Return (X, Y) of the center of cell containing provided text 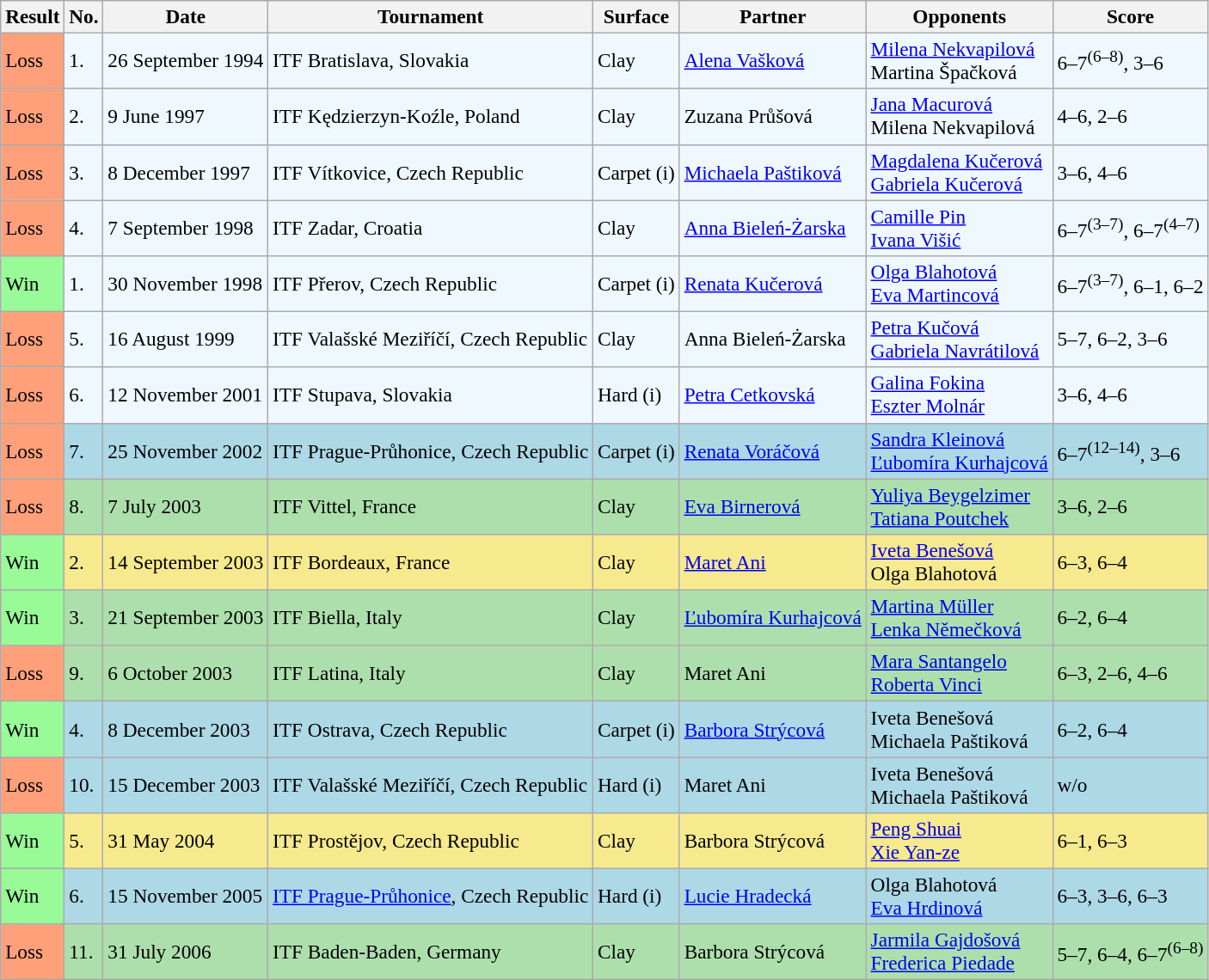
ITF Kędzierzyn-Koźle, Poland (431, 117)
6 October 2003 (186, 674)
Date (186, 16)
6–7(6–8), 3–6 (1130, 60)
15 November 2005 (186, 896)
Iveta Benešová Olga Blahotová (960, 562)
31 May 2004 (186, 841)
6–1, 6–3 (1130, 841)
Petra Cetkovská (772, 395)
16 August 1999 (186, 339)
Partner (772, 16)
ITF Zadar, Croatia (431, 227)
21 September 2003 (186, 617)
Lucie Hradecká (772, 896)
6–7(3–7), 6–1, 6–2 (1130, 284)
Tournament (431, 16)
Magdalena Kučerová Gabriela Kučerová (960, 172)
ITF Vittel, France (431, 505)
8. (84, 505)
Renata Kučerová (772, 284)
ITF Latina, Italy (431, 674)
ITF Přerov, Czech Republic (431, 284)
6–7(3–7), 6–7(4–7) (1130, 227)
8 December 2003 (186, 729)
ITF Prostějov, Czech Republic (431, 841)
Eva Birnerová (772, 505)
6–3, 3–6, 6–3 (1130, 896)
ITF Baden-Baden, Germany (431, 952)
Camille Pin Ivana Višić (960, 227)
Alena Vašková (772, 60)
Yuliya Beygelzimer Tatiana Poutchek (960, 505)
w/o (1130, 784)
31 July 2006 (186, 952)
ITF Ostrava, Czech Republic (431, 729)
6–7(12–14), 3–6 (1130, 450)
Milena Nekvapilová Martina Špačková (960, 60)
10. (84, 784)
9. (84, 674)
ITF Stupava, Slovakia (431, 395)
8 December 1997 (186, 172)
Michaela Paštiková (772, 172)
6–3, 2–6, 4–6 (1130, 674)
Ľubomíra Kurhajcová (772, 617)
Opponents (960, 16)
11. (84, 952)
30 November 1998 (186, 284)
Galina Fokina Eszter Molnár (960, 395)
5–7, 6–2, 3–6 (1130, 339)
Jana Macurová Milena Nekvapilová (960, 117)
ITF Biella, Italy (431, 617)
9 June 1997 (186, 117)
ITF Bratislava, Slovakia (431, 60)
Renata Voráčová (772, 450)
Jarmila Gajdošová Frederica Piedade (960, 952)
7 July 2003 (186, 505)
4–6, 2–6 (1130, 117)
No. (84, 16)
Olga Blahotová Eva Hrdinová (960, 896)
25 November 2002 (186, 450)
26 September 1994 (186, 60)
7 September 1998 (186, 227)
5–7, 6–4, 6–7(6–8) (1130, 952)
Martina Müller Lenka Němečková (960, 617)
Petra Kučová Gabriela Navrátilová (960, 339)
14 September 2003 (186, 562)
15 December 2003 (186, 784)
Sandra Kleinová Ľubomíra Kurhajcová (960, 450)
Result (33, 16)
12 November 2001 (186, 395)
3–6, 2–6 (1130, 505)
Score (1130, 16)
Zuzana Průšová (772, 117)
6–3, 6–4 (1130, 562)
7. (84, 450)
Peng Shuai Xie Yan-ze (960, 841)
ITF Bordeaux, France (431, 562)
Olga Blahotová Eva Martincová (960, 284)
Mara Santangelo Roberta Vinci (960, 674)
ITF Vítkovice, Czech Republic (431, 172)
Surface (636, 16)
